Output the (X, Y) coordinate of the center of the cell containing the given text.  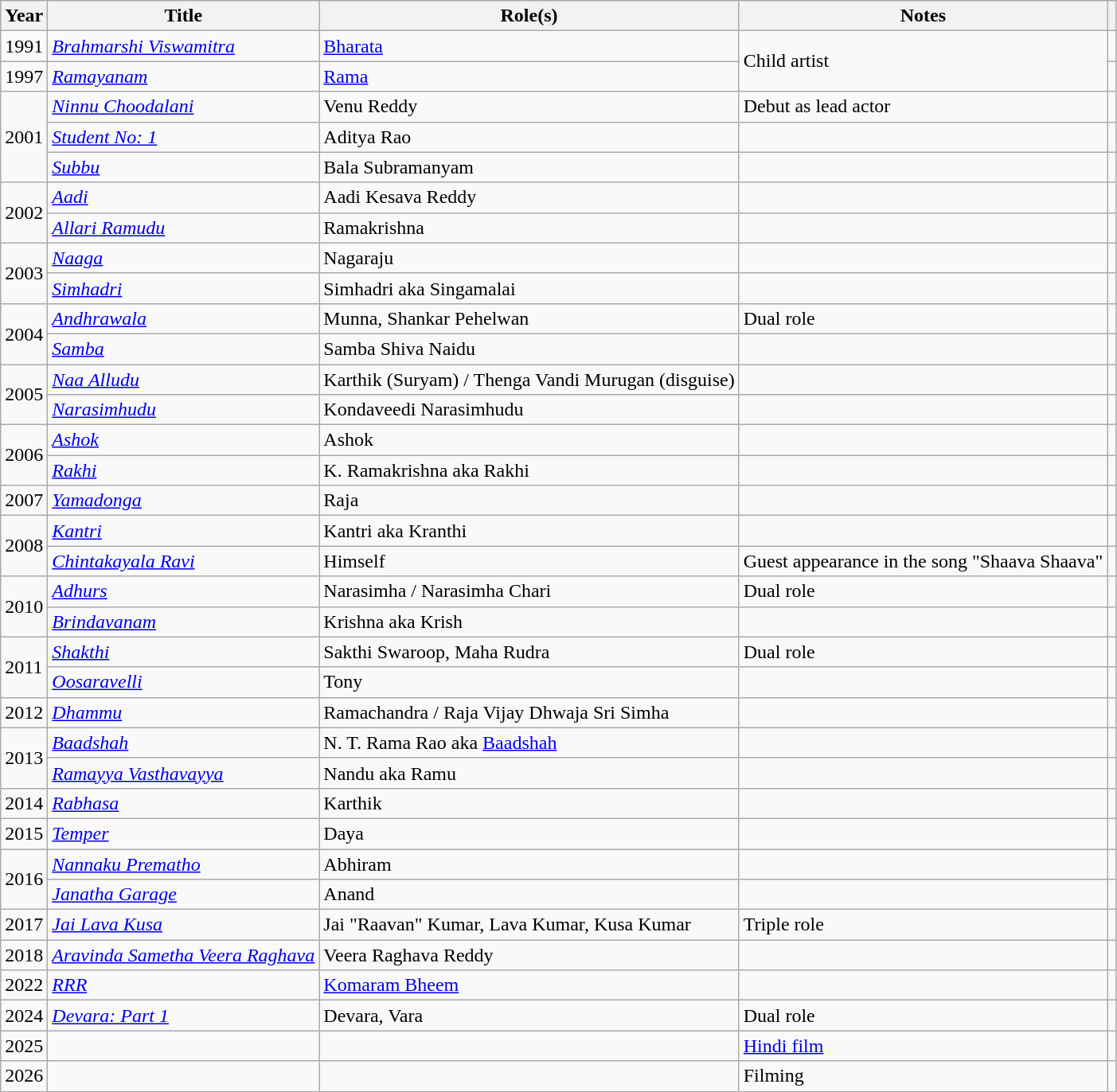
Raja (529, 501)
2003 (24, 273)
2008 (24, 546)
K. Ramakrishna aka Rakhi (529, 470)
Baadshah (183, 743)
Child artist (923, 61)
Janatha Garage (183, 895)
Samba Shiva Naidu (529, 349)
Brindavanam (183, 622)
Bala Subramanyam (529, 167)
Ninnu Choodalani (183, 107)
Filming (923, 1076)
Ramayya Vasthavayya (183, 773)
Aditya Rao (529, 137)
Samba (183, 349)
Aadi Kesava Reddy (529, 197)
2025 (24, 1046)
2006 (24, 455)
Veera Raghava Reddy (529, 955)
Role(s) (529, 16)
Jai "Raavan" Kumar, Lava Kumar, Kusa Kumar (529, 925)
Krishna aka Krish (529, 622)
Guest appearance in the song "Shaava Shaava" (923, 561)
1997 (24, 76)
Jai Lava Kusa (183, 925)
Yamadonga (183, 501)
2022 (24, 985)
Naa Alludu (183, 380)
2001 (24, 137)
Kantri (183, 531)
Ramakrishna (529, 228)
Title (183, 16)
Venu Reddy (529, 107)
Triple role (923, 925)
2012 (24, 712)
Ramachandra / Raja Vijay Dhwaja Sri Simha (529, 712)
Tony (529, 682)
Bharata (529, 46)
Subbu (183, 167)
2011 (24, 667)
Oosaravelli (183, 682)
2010 (24, 606)
Shakthi (183, 652)
Anand (529, 895)
2002 (24, 213)
Aravinda Sametha Veera Raghava (183, 955)
Aadi (183, 197)
Nannaku Prematho (183, 864)
Year (24, 16)
Munna, Shankar Pehelwan (529, 318)
Devara: Part 1 (183, 1016)
Andhrawala (183, 318)
Nandu aka Ramu (529, 773)
Brahmarshi Viswamitra (183, 46)
1991 (24, 46)
Adhurs (183, 591)
Rabhasa (183, 803)
Komaram Bheem (529, 985)
Narasimha / Narasimha Chari (529, 591)
N. T. Rama Rao aka Baadshah (529, 743)
2013 (24, 758)
2005 (24, 395)
Himself (529, 561)
2026 (24, 1076)
Kantri aka Kranthi (529, 531)
Karthik (529, 803)
2004 (24, 333)
Daya (529, 833)
2016 (24, 879)
Nagaraju (529, 258)
2015 (24, 833)
Ramayanam (183, 76)
Student No: 1 (183, 137)
Allari Ramudu (183, 228)
Rama (529, 76)
Kondaveedi Narasimhudu (529, 410)
2024 (24, 1016)
Naaga (183, 258)
Devara, Vara (529, 1016)
Debut as lead actor (923, 107)
2007 (24, 501)
Narasimhudu (183, 410)
Chintakayala Ravi (183, 561)
Dhammu (183, 712)
Karthik (Suryam) / Thenga Vandi Murugan (disguise) (529, 380)
Notes (923, 16)
2018 (24, 955)
RRR (183, 985)
Temper (183, 833)
Rakhi (183, 470)
2017 (24, 925)
Simhadri aka Singamalai (529, 288)
Sakthi Swaroop, Maha Rudra (529, 652)
Simhadri (183, 288)
Abhiram (529, 864)
Hindi film (923, 1046)
2014 (24, 803)
